Find where the given text appears and provide that cell's center as [x, y] coordinate. 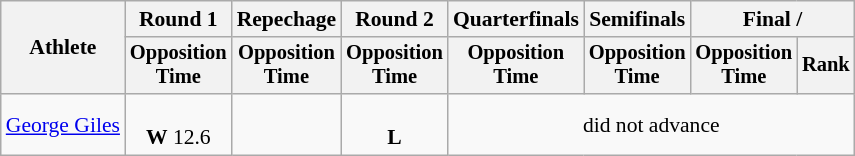
L [394, 124]
W 12.6 [178, 124]
Rank [826, 66]
did not advance [652, 124]
Round 2 [394, 19]
Final / [772, 19]
Semifinals [638, 19]
Quarterfinals [516, 19]
Athlete [63, 48]
George Giles [63, 124]
Round 1 [178, 19]
Repechage [287, 19]
